Locate the cell with the specified text and output its (x, y) center coordinate. 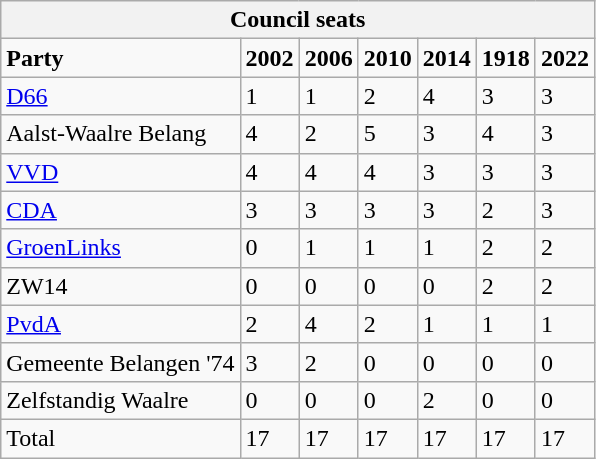
2010 (388, 58)
Council seats (298, 20)
1918 (506, 58)
5 (388, 134)
PvdA (120, 324)
VVD (120, 172)
Aalst-Waalre Belang (120, 134)
2002 (270, 58)
Party (120, 58)
ZW14 (120, 286)
GroenLinks (120, 248)
Gemeente Belangen '74 (120, 362)
D66 (120, 96)
2022 (564, 58)
CDA (120, 210)
Zelfstandig Waalre (120, 400)
2014 (446, 58)
2006 (328, 58)
Total (120, 438)
